Extract the (X, Y) coordinate from the center of the cell holding the provided text.  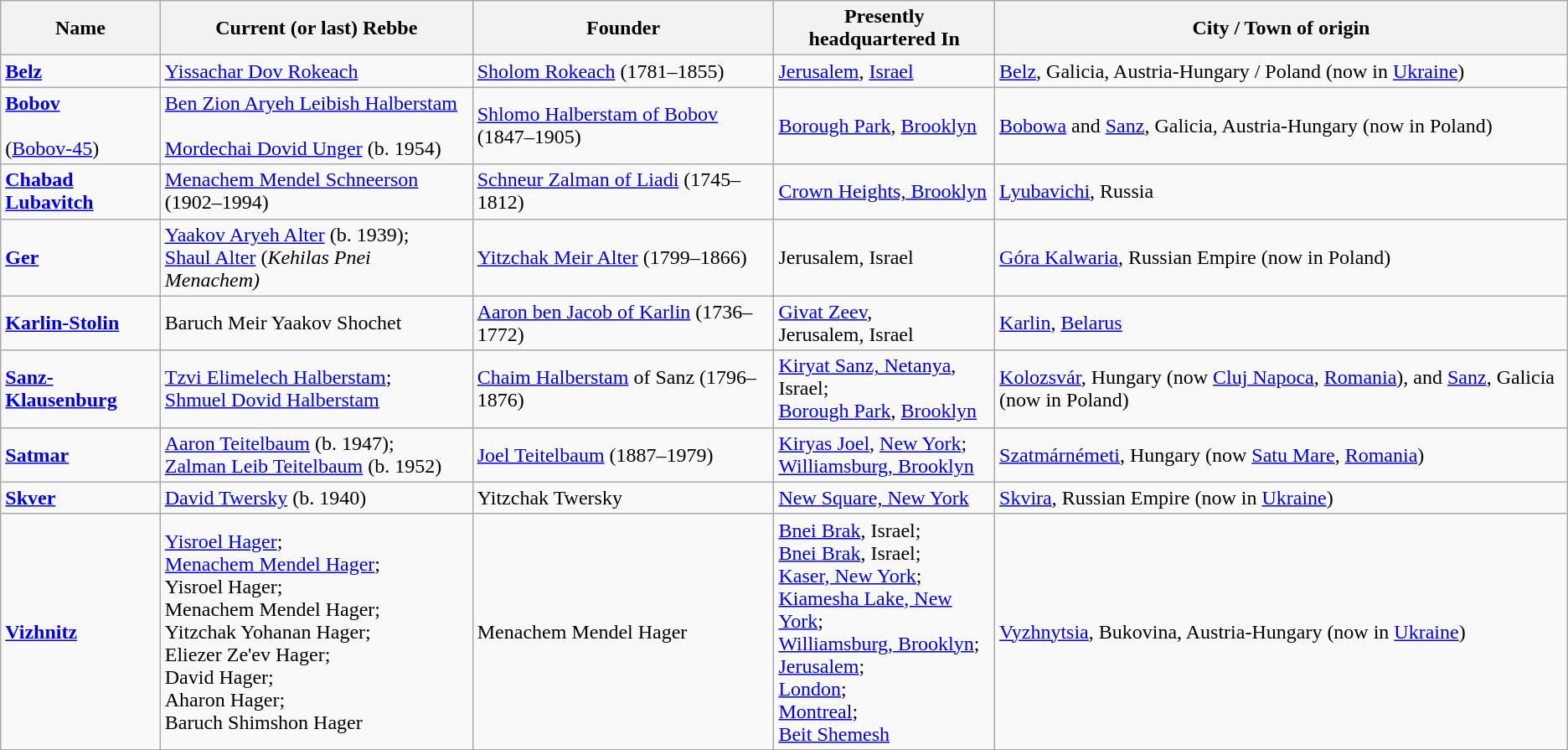
Joel Teitelbaum (1887–1979) (623, 454)
Founder (623, 28)
Yitzchak Twersky (623, 498)
Schneur Zalman of Liadi (1745–1812) (623, 191)
Current (or last) Rebbe (317, 28)
Bobov(Bobov-45) (80, 126)
Givat Zeev, Jerusalem, Israel (885, 323)
Bobowa and Sanz, Galicia, Austria-Hungary (now in Poland) (1282, 126)
Sanz-Klausenburg (80, 389)
Aaron ben Jacob of Karlin (1736–1772) (623, 323)
Aaron Teitelbaum (b. 1947); Zalman Leib Teitelbaum (b. 1952) (317, 454)
Crown Heights, Brooklyn (885, 191)
Menachem Mendel Schneerson (1902–1994) (317, 191)
Ger (80, 257)
Name (80, 28)
Karlin, Belarus (1282, 323)
Skvira, Russian Empire (now in Ukraine) (1282, 498)
Belz (80, 71)
Vyzhnytsia, Bukovina, Austria-Hungary (now in Ukraine) (1282, 632)
Kolozsvár, Hungary (now Cluj Napoca, Romania), and Sanz, Galicia (now in Poland) (1282, 389)
Satmar (80, 454)
Karlin-Stolin (80, 323)
Szatmárnémeti, Hungary (now Satu Mare, Romania) (1282, 454)
Góra Kalwaria, Russian Empire (now in Poland) (1282, 257)
Chabad Lubavitch (80, 191)
Kiryat Sanz, Netanya, Israel; Borough Park, Brooklyn (885, 389)
Shlomo Halberstam of Bobov (1847–1905) (623, 126)
Yissachar Dov Rokeach (317, 71)
Menachem Mendel Hager (623, 632)
Borough Park, Brooklyn (885, 126)
New Square, New York (885, 498)
Skver (80, 498)
Yitzchak Meir Alter (1799–1866) (623, 257)
Presently headquartered In (885, 28)
Lyubavichi, Russia (1282, 191)
Baruch Meir Yaakov Shochet (317, 323)
City / Town of origin (1282, 28)
Vizhnitz (80, 632)
Ben Zion Aryeh Leibish HalberstamMordechai Dovid Unger (b. 1954) (317, 126)
David Twersky (b. 1940) (317, 498)
Chaim Halberstam of Sanz (1796–1876) (623, 389)
Kiryas Joel, New York;Williamsburg, Brooklyn (885, 454)
Yaakov Aryeh Alter (b. 1939);Shaul Alter (Kehilas Pnei Menachem) (317, 257)
Belz, Galicia, Austria-Hungary / Poland (now in Ukraine) (1282, 71)
Sholom Rokeach (1781–1855) (623, 71)
Tzvi Elimelech Halberstam; Shmuel Dovid Halberstam (317, 389)
Bnei Brak, Israel;Bnei Brak, Israel;Kaser, New York;Kiamesha Lake, New York;Williamsburg, Brooklyn;Jerusalem;London;Montreal;Beit Shemesh (885, 632)
